Pinpoint the cell where the given text exists, returning its [x, y] midpoint coordinate. 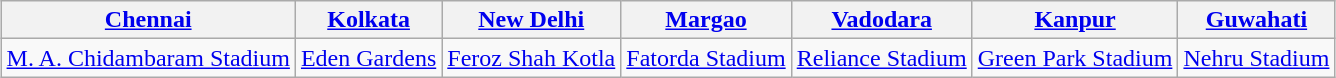
Chennai [148, 20]
Feroz Shah Kotla [532, 58]
M. A. Chidambaram Stadium [148, 58]
New Delhi [532, 20]
Fatorda Stadium [706, 58]
Guwahati [1256, 20]
Margao [706, 20]
Reliance Stadium [882, 58]
Kolkata [368, 20]
Eden Gardens [368, 58]
Vadodara [882, 20]
Nehru Stadium [1256, 58]
Kanpur [1075, 20]
Green Park Stadium [1075, 58]
